Provide the [X, Y] coordinate of the cell's center where the given text is located.  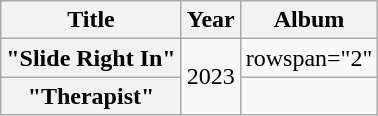
Title [91, 20]
2023 [210, 77]
Album [309, 20]
rowspan="2" [309, 58]
"Therapist" [91, 96]
"Slide Right In" [91, 58]
Year [210, 20]
